Find where the given text appears and provide that cell's center as (X, Y) coordinate. 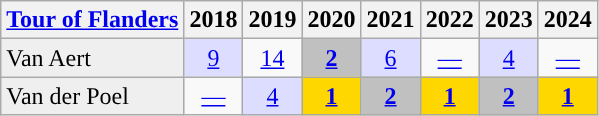
Tour of Flanders (92, 20)
14 (272, 58)
2021 (390, 20)
2019 (272, 20)
9 (214, 58)
Van Aert (92, 58)
2020 (332, 20)
2023 (508, 20)
Van der Poel (92, 96)
2018 (214, 20)
2022 (450, 20)
6 (390, 58)
2024 (568, 20)
